Locate the cell with the specified text and output its [x, y] center coordinate. 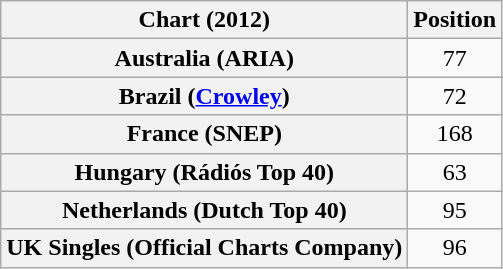
Position [455, 20]
72 [455, 96]
UK Singles (Official Charts Company) [204, 248]
95 [455, 210]
63 [455, 172]
96 [455, 248]
Brazil (Crowley) [204, 96]
Chart (2012) [204, 20]
77 [455, 58]
168 [455, 134]
Australia (ARIA) [204, 58]
Hungary (Rádiós Top 40) [204, 172]
Netherlands (Dutch Top 40) [204, 210]
France (SNEP) [204, 134]
